Extract the (x, y) coordinate from the center of the cell holding the provided text.  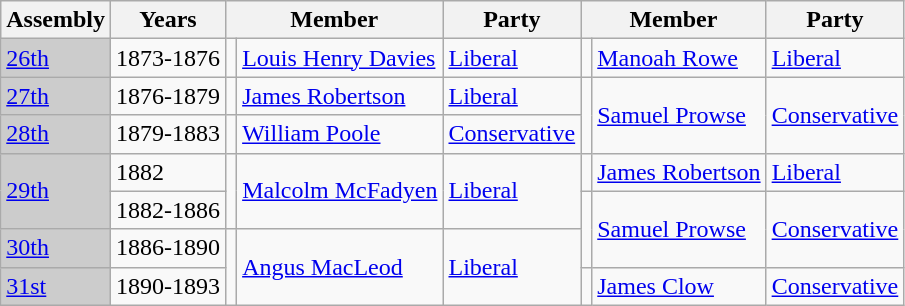
1890-1893 (168, 286)
Manoah Rowe (679, 58)
28th (56, 134)
29th (56, 191)
26th (56, 58)
1882-1886 (168, 210)
1882 (168, 172)
William Poole (340, 134)
Assembly (56, 20)
Years (168, 20)
Malcolm McFadyen (340, 191)
30th (56, 248)
Louis Henry Davies (340, 58)
1886-1890 (168, 248)
1876-1879 (168, 96)
James Clow (679, 286)
31st (56, 286)
27th (56, 96)
1873-1876 (168, 58)
1879-1883 (168, 134)
Angus MacLeod (340, 267)
